For the text-containing cell, return its midpoint in (x, y) coordinate format. 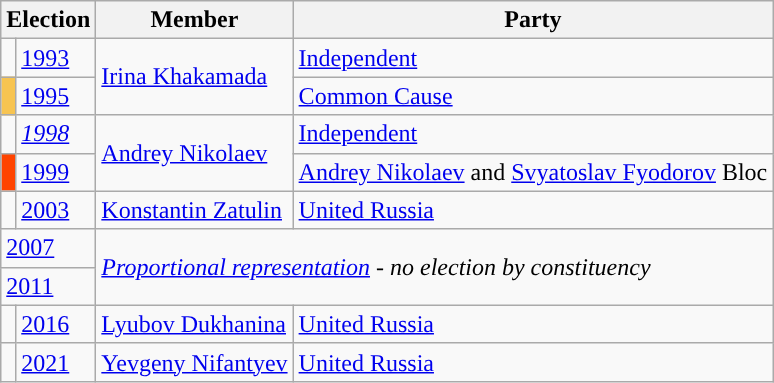
Irina Khakamada (194, 77)
1995 (56, 96)
Yevgeny Nifantyev (194, 362)
2021 (56, 362)
2011 (48, 286)
Party (533, 20)
Andrey Nikolaev (194, 153)
1999 (56, 172)
2007 (48, 248)
Election (48, 20)
2003 (56, 210)
Konstantin Zatulin (194, 210)
1998 (56, 134)
Andrey Nikolaev and Svyatoslav Fyodorov Bloc (533, 172)
2016 (56, 324)
Member (194, 20)
Lyubov Dukhanina (194, 324)
1993 (56, 58)
Proportional representation - no election by constituency (434, 267)
Common Cause (533, 96)
